Identify which cell holds the provided text, then report its (x, y) central coordinate. 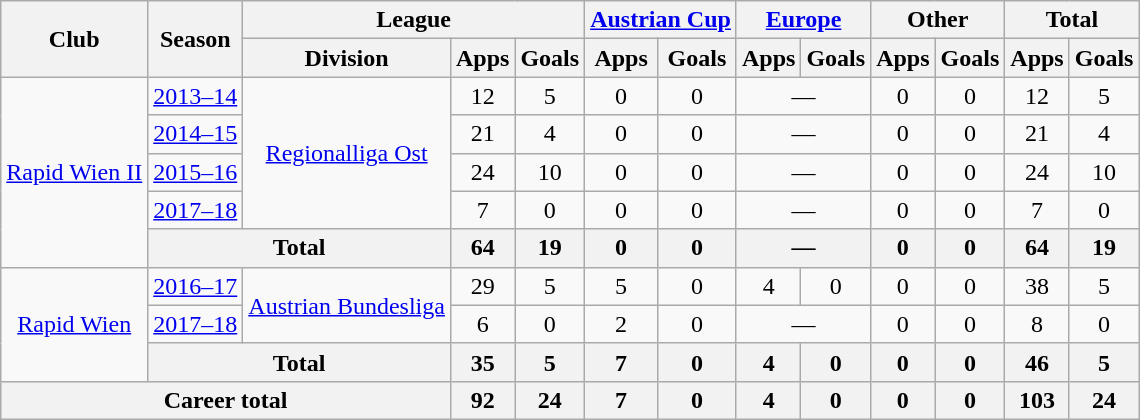
38 (1037, 286)
Other (938, 20)
35 (482, 362)
2014–15 (196, 134)
Europe (803, 20)
Regionalliga Ost (347, 153)
2 (622, 324)
6 (482, 324)
46 (1037, 362)
Division (347, 58)
8 (1037, 324)
92 (482, 400)
29 (482, 286)
Rapid Wien II (74, 172)
League (414, 20)
Austrian Bundesliga (347, 305)
Season (196, 39)
Career total (226, 400)
Austrian Cup (661, 20)
Club (74, 39)
Rapid Wien (74, 324)
103 (1037, 400)
2015–16 (196, 172)
2016–17 (196, 286)
2013–14 (196, 96)
